For the text-containing cell, return its midpoint in (x, y) coordinate format. 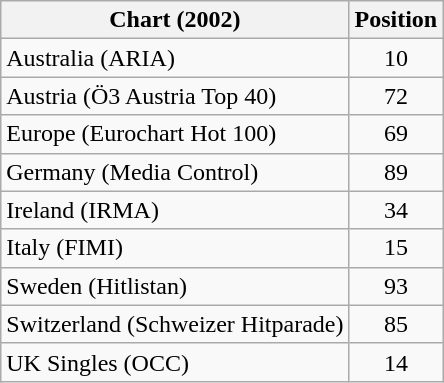
Position (396, 20)
Europe (Eurochart Hot 100) (175, 134)
Sweden (Hitlistan) (175, 286)
UK Singles (OCC) (175, 362)
Switzerland (Schweizer Hitparade) (175, 324)
Ireland (IRMA) (175, 210)
34 (396, 210)
72 (396, 96)
93 (396, 286)
14 (396, 362)
Australia (ARIA) (175, 58)
69 (396, 134)
Chart (2002) (175, 20)
85 (396, 324)
10 (396, 58)
Austria (Ö3 Austria Top 40) (175, 96)
Germany (Media Control) (175, 172)
89 (396, 172)
15 (396, 248)
Italy (FIMI) (175, 248)
